Search for the cell housing the specified text and yield its (x, y) center coordinate. 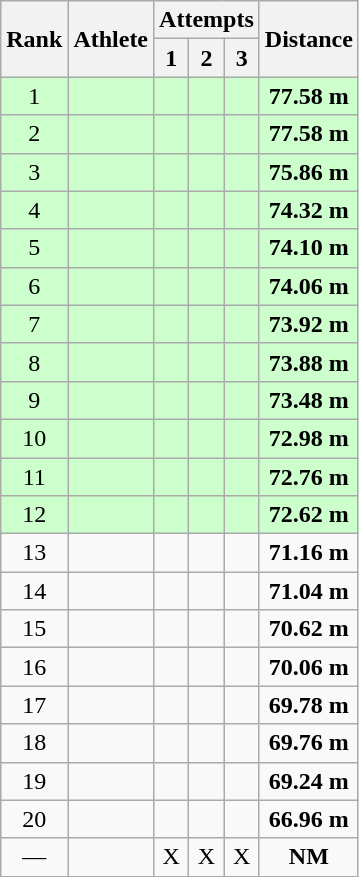
7 (34, 324)
74.10 m (308, 248)
16 (34, 667)
17 (34, 705)
4 (34, 210)
18 (34, 743)
11 (34, 477)
71.04 m (308, 591)
8 (34, 362)
72.76 m (308, 477)
12 (34, 515)
72.62 m (308, 515)
74.06 m (308, 286)
13 (34, 553)
Rank (34, 39)
19 (34, 781)
15 (34, 629)
73.88 m (308, 362)
10 (34, 438)
Athlete (111, 39)
5 (34, 248)
20 (34, 819)
73.92 m (308, 324)
69.78 m (308, 705)
73.48 m (308, 400)
14 (34, 591)
Distance (308, 39)
71.16 m (308, 553)
70.06 m (308, 667)
6 (34, 286)
9 (34, 400)
70.62 m (308, 629)
74.32 m (308, 210)
66.96 m (308, 819)
NM (308, 857)
75.86 m (308, 172)
Attempts (207, 20)
72.98 m (308, 438)
69.24 m (308, 781)
69.76 m (308, 743)
— (34, 857)
